Provide the (x, y) coordinate of the cell's center where the given text is located.  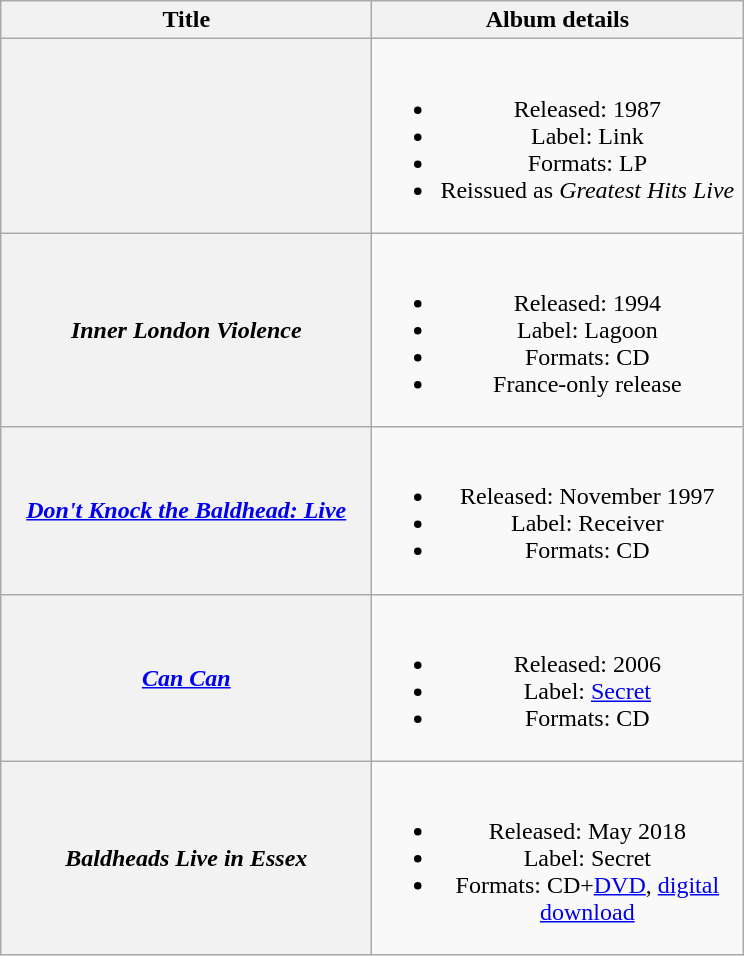
Inner London Violence (186, 330)
Baldheads Live in Essex (186, 858)
Title (186, 20)
Don't Knock the Baldhead: Live (186, 510)
Released: 1994Label: LagoonFormats: CDFrance-only release (558, 330)
Released: 1987Label: LinkFormats: LPReissued as Greatest Hits Live (558, 136)
Released: November 1997Label: ReceiverFormats: CD (558, 510)
Released: 2006Label: SecretFormats: CD (558, 678)
Album details (558, 20)
Can Can (186, 678)
Released: May 2018Label: SecretFormats: CD+DVD, digital download (558, 858)
